Return the [X, Y] coordinate for the center point of the cell that contains the specified text.  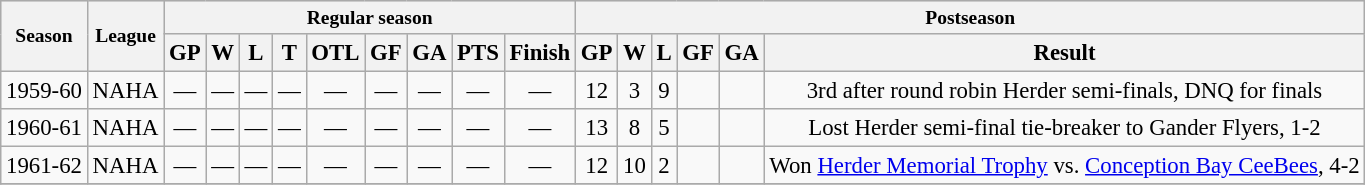
Regular season [370, 18]
T [290, 53]
1959-60 [44, 91]
10 [634, 166]
8 [634, 128]
OTL [336, 53]
2 [664, 166]
PTS [478, 53]
3rd after round robin Herder semi-finals, DNQ for finals [1064, 91]
1960-61 [44, 128]
13 [597, 128]
1961-62 [44, 166]
Result [1064, 53]
Postseason [970, 18]
Won Herder Memorial Trophy vs. Conception Bay CeeBees, 4-2 [1064, 166]
Lost Herder semi-final tie-breaker to Gander Flyers, 1-2 [1064, 128]
9 [664, 91]
5 [664, 128]
3 [634, 91]
League [125, 36]
Finish [540, 53]
Season [44, 36]
